Capture the cell that displays the provided text and extract its (X, Y) central coordinate. 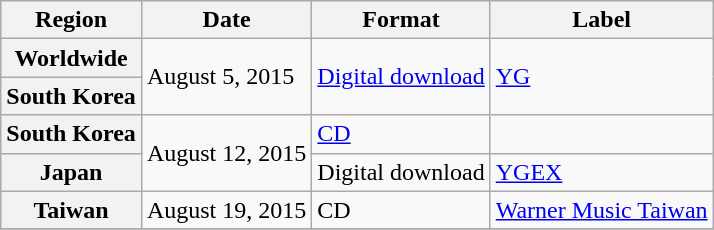
Date (226, 20)
August 5, 2015 (226, 77)
August 19, 2015 (226, 210)
Taiwan (72, 210)
Format (401, 20)
August 12, 2015 (226, 153)
Warner Music Taiwan (602, 210)
YG (602, 77)
Label (602, 20)
Japan (72, 172)
Region (72, 20)
YGEX (602, 172)
Worldwide (72, 58)
